Capture the cell that displays the provided text and extract its (x, y) central coordinate. 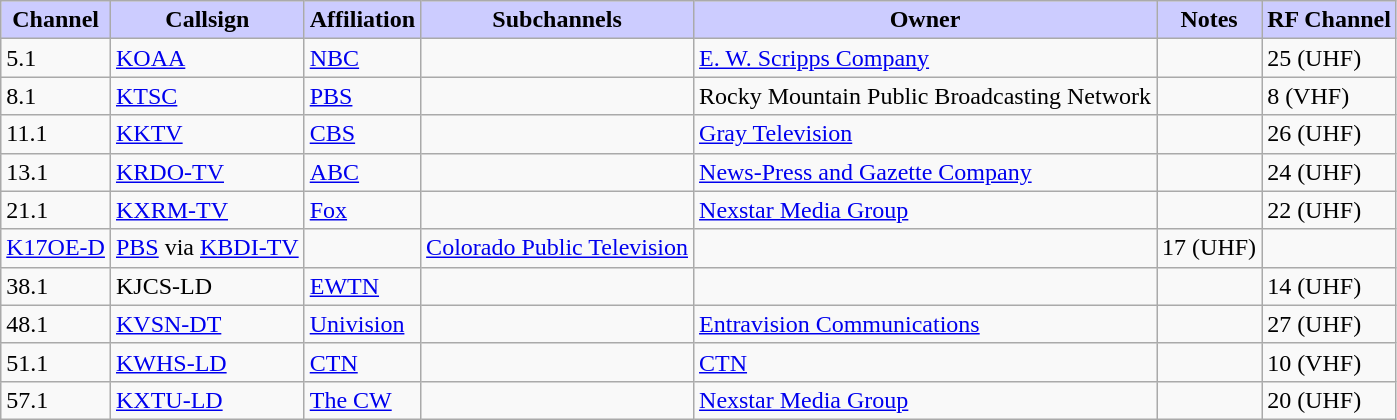
57.1 (56, 400)
EWTN (362, 286)
KJCS-LD (207, 286)
Owner (926, 20)
26 (UHF) (1330, 134)
14 (UHF) (1330, 286)
Gray Television (926, 134)
KRDO-TV (207, 172)
E. W. Scripps Company (926, 58)
27 (UHF) (1330, 324)
The CW (362, 400)
Univision (362, 324)
KTSC (207, 96)
KXRM-TV (207, 210)
Notes (1210, 20)
RF Channel (1330, 20)
Colorado Public Television (558, 248)
Entravision Communications (926, 324)
17 (UHF) (1210, 248)
KOAA (207, 58)
Rocky Mountain Public Broadcasting Network (926, 96)
KWHS-LD (207, 362)
13.1 (56, 172)
Affiliation (362, 20)
8 (VHF) (1330, 96)
PBS (362, 96)
22 (UHF) (1330, 210)
PBS via KBDI-TV (207, 248)
NBC (362, 58)
24 (UHF) (1330, 172)
51.1 (56, 362)
K17OE-D (56, 248)
KKTV (207, 134)
Fox (362, 210)
ABC (362, 172)
21.1 (56, 210)
News-Press and Gazette Company (926, 172)
10 (VHF) (1330, 362)
KVSN-DT (207, 324)
48.1 (56, 324)
KXTU-LD (207, 400)
Subchannels (558, 20)
8.1 (56, 96)
38.1 (56, 286)
11.1 (56, 134)
Channel (56, 20)
CBS (362, 134)
Callsign (207, 20)
5.1 (56, 58)
25 (UHF) (1330, 58)
20 (UHF) (1330, 400)
